Determine the [X, Y] coordinate at the center of the cell enclosing the given text.  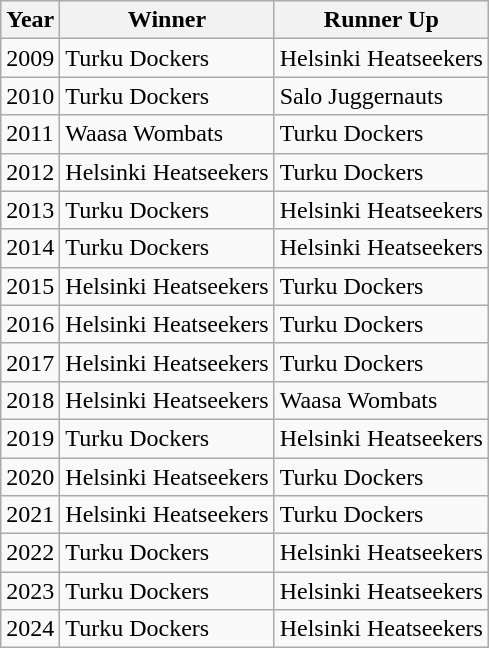
2022 [30, 553]
2024 [30, 629]
2015 [30, 286]
2020 [30, 477]
2011 [30, 134]
2018 [30, 400]
2019 [30, 438]
Year [30, 20]
Winner [167, 20]
2017 [30, 362]
2023 [30, 591]
2010 [30, 96]
2014 [30, 248]
2016 [30, 324]
Runner Up [381, 20]
2021 [30, 515]
2013 [30, 210]
2009 [30, 58]
Salo Juggernauts [381, 96]
2012 [30, 172]
